Find where the given text appears and provide that cell's center as (X, Y) coordinate. 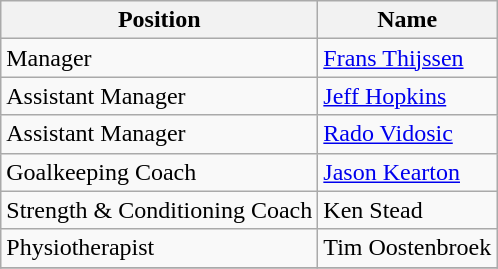
Position (160, 20)
Manager (160, 58)
Frans Thijssen (408, 58)
Jeff Hopkins (408, 96)
Tim Oostenbroek (408, 248)
Ken Stead (408, 210)
Strength & Conditioning Coach (160, 210)
Jason Kearton (408, 172)
Rado Vidosic (408, 134)
Goalkeeping Coach (160, 172)
Physiotherapist (160, 248)
Name (408, 20)
